Locate the cell with the specified text and output its [X, Y] center coordinate. 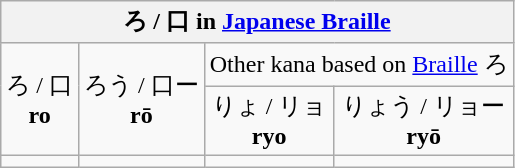
ろ / 口 ro [40, 99]
Other kana based on Braille ろ [358, 64]
りょう / リョー ryō [424, 121]
ろう / 口ー rō [141, 99]
ろ / 口 in Japanese Braille [257, 22]
りょ / リョ ryo [269, 121]
